Locate the cell with the specified text and output its (X, Y) center coordinate. 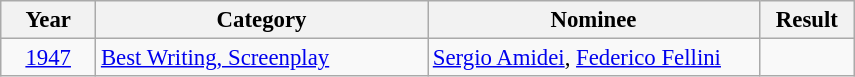
Best Writing, Screenplay (262, 58)
Nominee (594, 20)
Category (262, 20)
Result (806, 20)
1947 (48, 58)
Sergio Amidei, Federico Fellini (594, 58)
Year (48, 20)
